Return the (X, Y) coordinate for the center point of the cell that contains the specified text.  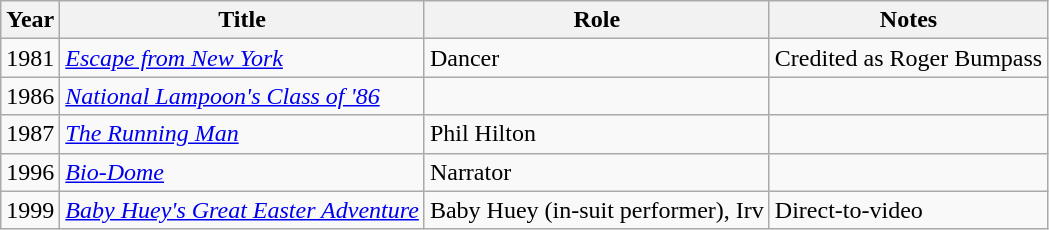
Direct-to-video (908, 210)
Phil Hilton (596, 134)
Dancer (596, 58)
1981 (30, 58)
Narrator (596, 172)
National Lampoon's Class of '86 (242, 96)
Baby Huey (in-suit performer), Irv (596, 210)
Bio-Dome (242, 172)
Role (596, 20)
Year (30, 20)
1999 (30, 210)
Title (242, 20)
Escape from New York (242, 58)
The Running Man (242, 134)
1996 (30, 172)
1987 (30, 134)
Baby Huey's Great Easter Adventure (242, 210)
Notes (908, 20)
1986 (30, 96)
Credited as Roger Bumpass (908, 58)
